Return (x, y) of the center of cell containing provided text 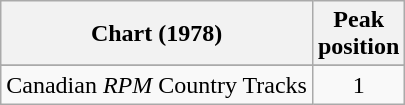
Chart (1978) (157, 34)
Canadian RPM Country Tracks (157, 85)
Peakposition (358, 34)
1 (358, 85)
